For the text-containing cell, return its midpoint in [X, Y] coordinate format. 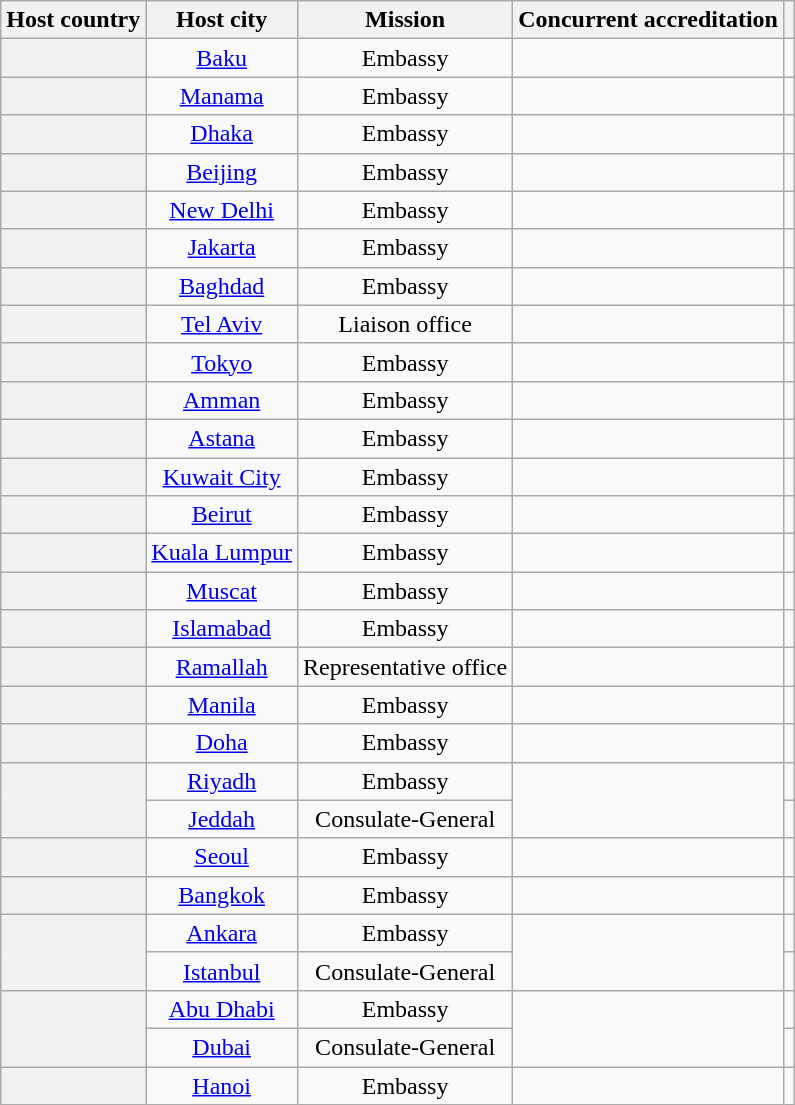
Liaison office [404, 324]
Ramallah [222, 667]
Riyadh [222, 781]
New Delhi [222, 210]
Amman [222, 400]
Host country [74, 20]
Concurrent accreditation [648, 20]
Dhaka [222, 134]
Islamabad [222, 629]
Jakarta [222, 248]
Astana [222, 438]
Beijing [222, 172]
Muscat [222, 591]
Manama [222, 96]
Ankara [222, 933]
Baghdad [222, 286]
Beirut [222, 515]
Baku [222, 58]
Hanoi [222, 1085]
Doha [222, 743]
Bangkok [222, 895]
Host city [222, 20]
Tel Aviv [222, 324]
Dubai [222, 1047]
Seoul [222, 857]
Manila [222, 705]
Kuwait City [222, 477]
Mission [404, 20]
Kuala Lumpur [222, 553]
Jeddah [222, 819]
Tokyo [222, 362]
Representative office [404, 667]
Abu Dhabi [222, 1009]
Istanbul [222, 971]
